Determine the (X, Y) coordinate at the center of the cell enclosing the given text.  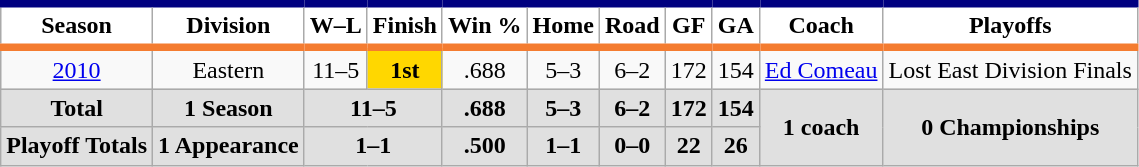
Win % (484, 26)
.500 (484, 146)
GA (736, 26)
Total (77, 108)
Home (563, 26)
26 (736, 146)
Division (229, 26)
1 Season (229, 108)
Finish (404, 26)
Ed Comeau (821, 68)
Road (632, 26)
22 (688, 146)
Playoff Totals (77, 146)
Coach (821, 26)
Playoffs (1010, 26)
Eastern (229, 68)
2010 (77, 68)
Lost East Division Finals (1010, 68)
0–0 (632, 146)
W–L (336, 26)
GF (688, 26)
Season (77, 26)
1 coach (821, 127)
0 Championships (1010, 127)
1 Appearance (229, 146)
1st (404, 68)
